Locate the cell with the specified text and output its [X, Y] center coordinate. 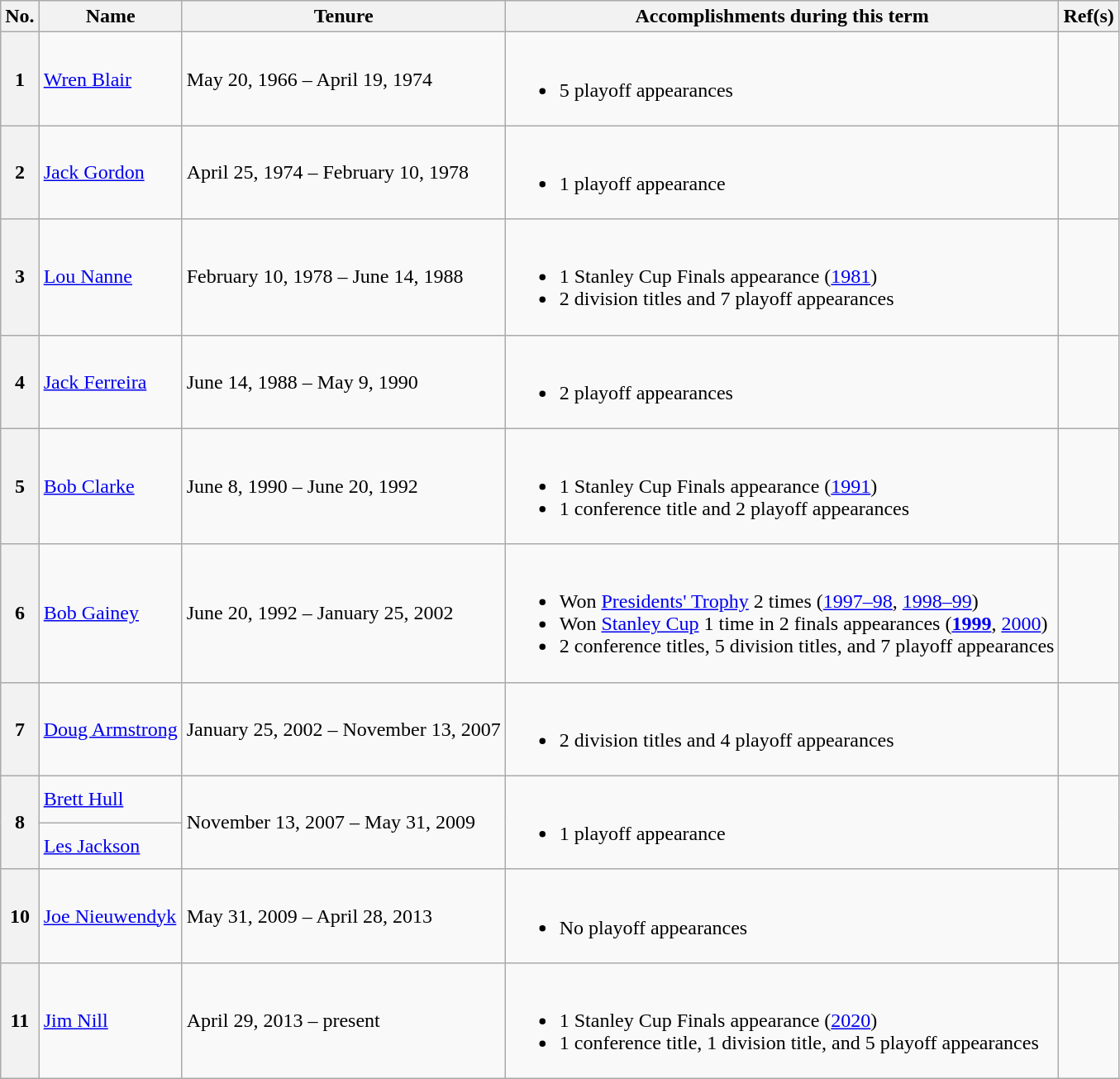
8 [20, 822]
1 Stanley Cup Finals appearance (1981)2 division titles and 7 playoff appearances [782, 277]
1 Stanley Cup Finals appearance (1991)1 conference title and 2 playoff appearances [782, 486]
Jim Nill [111, 1020]
Brett Hull [111, 799]
June 20, 1992 – January 25, 2002 [344, 614]
2 division titles and 4 playoff appearances [782, 729]
1 Stanley Cup Finals appearance (2020)1 conference title, 1 division title, and 5 playoff appearances [782, 1020]
5 [20, 486]
Doug Armstrong [111, 729]
January 25, 2002 – November 13, 2007 [344, 729]
5 playoff appearances [782, 79]
6 [20, 614]
Bob Clarke [111, 486]
Lou Nanne [111, 277]
Tenure [344, 17]
3 [20, 277]
2 playoff appearances [782, 382]
Bob Gainey [111, 614]
April 29, 2013 – present [344, 1020]
June 8, 1990 – June 20, 1992 [344, 486]
Ref(s) [1089, 17]
May 31, 2009 – April 28, 2013 [344, 916]
4 [20, 382]
2 [20, 172]
Les Jackson [111, 847]
10 [20, 916]
No. [20, 17]
11 [20, 1020]
Wren Blair [111, 79]
Name [111, 17]
Accomplishments during this term [782, 17]
April 25, 1974 – February 10, 1978 [344, 172]
Joe Nieuwendyk [111, 916]
1 [20, 79]
February 10, 1978 – June 14, 1988 [344, 277]
Jack Ferreira [111, 382]
May 20, 1966 – April 19, 1974 [344, 79]
November 13, 2007 – May 31, 2009 [344, 822]
No playoff appearances [782, 916]
7 [20, 729]
June 14, 1988 – May 9, 1990 [344, 382]
Jack Gordon [111, 172]
